Search for the cell housing the specified text and yield its [x, y] center coordinate. 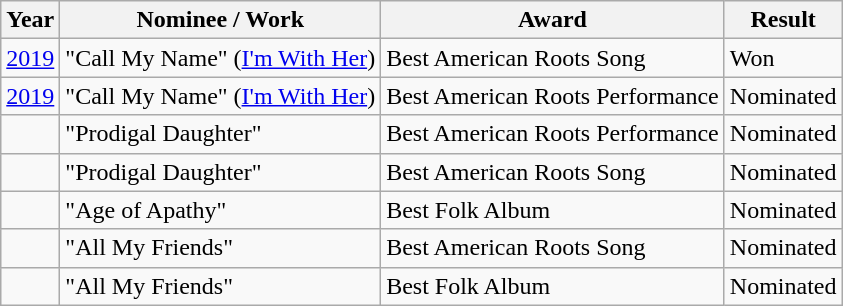
Result [783, 20]
Year [30, 20]
Nominee / Work [220, 20]
Won [783, 58]
Award [553, 20]
"Age of Apathy" [220, 210]
